Return the (X, Y) coordinate for the center point of the cell that contains the specified text.  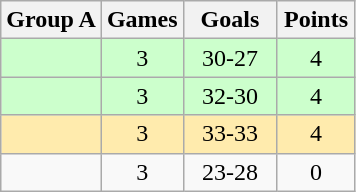
32-30 (230, 96)
0 (316, 172)
Group A (52, 20)
Points (316, 20)
23-28 (230, 172)
Games (142, 20)
30-27 (230, 58)
Goals (230, 20)
33-33 (230, 134)
